Output the (x, y) coordinate of the center of the cell containing the given text.  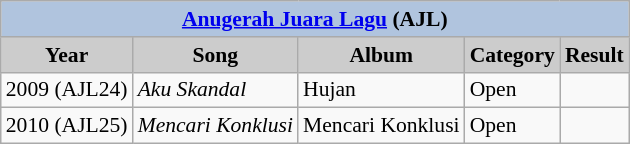
Result (594, 55)
Song (216, 55)
2010 (AJL25) (67, 126)
Anugerah Juara Lagu (AJL) (315, 19)
Hujan (382, 90)
Year (67, 55)
Album (382, 55)
2009 (AJL24) (67, 90)
Aku Skandal (216, 90)
Category (512, 55)
